Return (X, Y) of the center of cell containing provided text 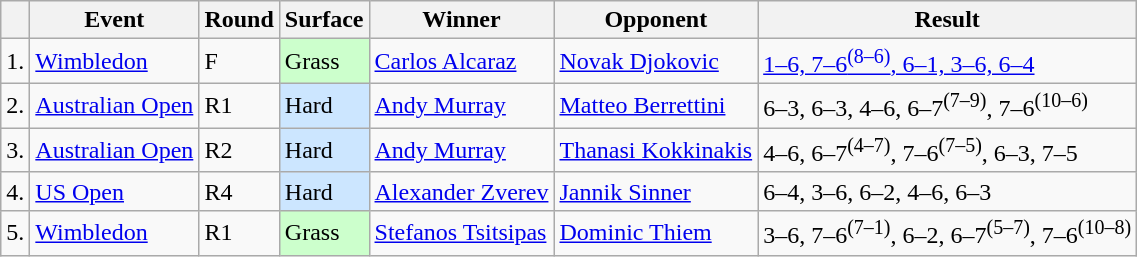
Event (114, 20)
Round (239, 20)
6–3, 6–3, 4–6, 6–7(7–9), 7–6(10–6) (948, 106)
Result (948, 20)
5. (16, 234)
Jannik Sinner (656, 191)
Matteo Berrettini (656, 106)
Opponent (656, 20)
R2 (239, 150)
4. (16, 191)
Surface (324, 20)
R4 (239, 191)
Novak Djokovic (656, 62)
US Open (114, 191)
2. (16, 106)
1–6, 7–6(8–6), 6–1, 3–6, 6–4 (948, 62)
3. (16, 150)
3–6, 7–6(7–1), 6–2, 6–7(5–7), 7–6(10–8) (948, 234)
Thanasi Kokkinakis (656, 150)
4–6, 6–7(4–7), 7–6(7–5), 6–3, 7–5 (948, 150)
Dominic Thiem (656, 234)
F (239, 62)
Winner (462, 20)
6–4, 3–6, 6–2, 4–6, 6–3 (948, 191)
Carlos Alcaraz (462, 62)
1. (16, 62)
Alexander Zverev (462, 191)
Stefanos Tsitsipas (462, 234)
